Determine the [X, Y] coordinate at the center of the cell enclosing the given text.  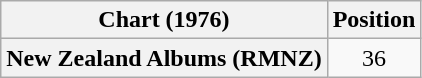
Chart (1976) [164, 20]
36 [374, 58]
Position [374, 20]
New Zealand Albums (RMNZ) [164, 58]
